Output the [X, Y] coordinate of the center of the cell containing the given text.  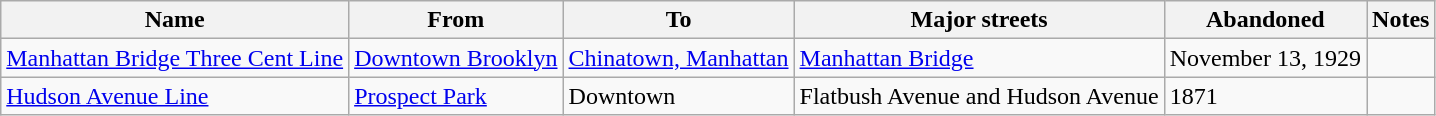
Chinatown, Manhattan [678, 58]
To [678, 20]
Hudson Avenue Line [175, 96]
From [456, 20]
Notes [1401, 20]
Flatbush Avenue and Hudson Avenue [979, 96]
Abandoned [1265, 20]
Prospect Park [456, 96]
1871 [1265, 96]
Major streets [979, 20]
November 13, 1929 [1265, 58]
Name [175, 20]
Manhattan Bridge [979, 58]
Downtown Brooklyn [456, 58]
Manhattan Bridge Three Cent Line [175, 58]
Downtown [678, 96]
